Find where the given text appears and provide that cell's center as [X, Y] coordinate. 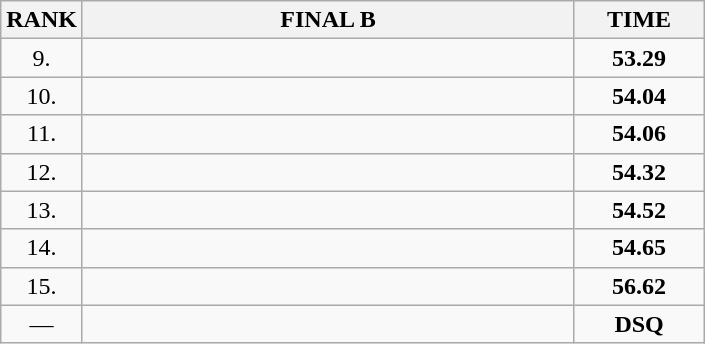
DSQ [640, 324]
— [42, 324]
14. [42, 248]
FINAL B [328, 20]
11. [42, 134]
10. [42, 96]
54.04 [640, 96]
54.32 [640, 172]
9. [42, 58]
12. [42, 172]
13. [42, 210]
54.52 [640, 210]
15. [42, 286]
RANK [42, 20]
54.06 [640, 134]
TIME [640, 20]
56.62 [640, 286]
53.29 [640, 58]
54.65 [640, 248]
